For the text-containing cell, return its midpoint in (X, Y) coordinate format. 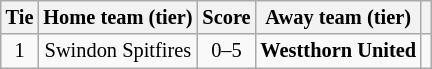
Westthorn United (338, 51)
Score (226, 17)
Tie (20, 17)
Away team (tier) (338, 17)
0–5 (226, 51)
Swindon Spitfires (118, 51)
Home team (tier) (118, 17)
1 (20, 51)
